Determine the (X, Y) coordinate at the center of the cell enclosing the given text.  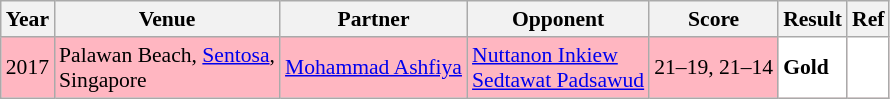
Result (812, 19)
Venue (167, 19)
Year (28, 19)
Mohammad Ashfiya (374, 68)
Score (714, 19)
2017 (28, 68)
21–19, 21–14 (714, 68)
Palawan Beach, Sentosa, Singapore (167, 68)
Ref (868, 19)
Partner (374, 19)
Nuttanon Inkiew Sedtawat Padsawud (558, 68)
Gold (812, 68)
Opponent (558, 19)
